Locate the cell with the specified text and output its [x, y] center coordinate. 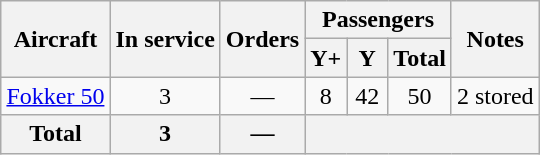
Fokker 50 [56, 96]
In service [165, 39]
Notes [495, 39]
Orders [262, 39]
Aircraft [56, 39]
8 [326, 96]
Y+ [326, 58]
Y [368, 58]
42 [368, 96]
2 stored [495, 96]
50 [420, 96]
Passengers [378, 20]
